Capture the cell that displays the provided text and extract its (X, Y) central coordinate. 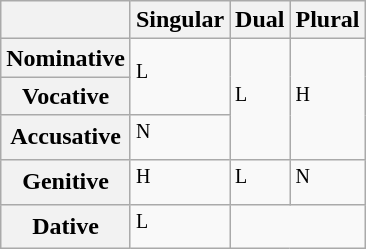
Nominative (66, 58)
Genitive (66, 182)
Dual (260, 20)
Vocative (66, 96)
Accusative (66, 138)
Singular (180, 20)
Plural (328, 20)
Dative (66, 226)
